Return the [x, y] coordinate for the center point of the cell that contains the specified text.  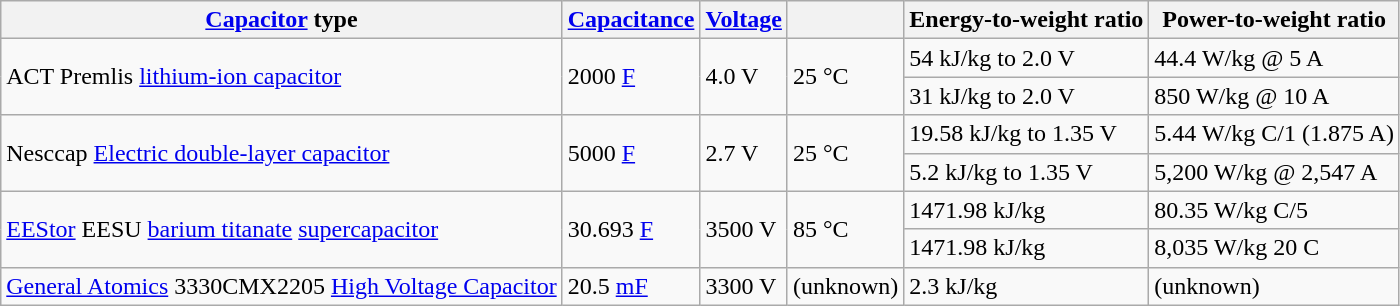
2.7 V [744, 153]
Power-to-weight ratio [1274, 20]
850 W/kg @ 10 A [1274, 96]
General Atomics 3330CMX2205 High Voltage Capacitor [282, 286]
80.35 W/kg C/5 [1274, 210]
31 kJ/kg to 2.0 V [1026, 96]
3500 V [744, 229]
85 °C [845, 229]
Capacitor type [282, 20]
8,035 W/kg 20 C [1274, 248]
5.2 kJ/kg to 1.35 V [1026, 172]
Energy-to-weight ratio [1026, 20]
Nesccap Electric double-layer capacitor [282, 153]
30.693 F [631, 229]
5.44 W/kg C/1 (1.875 A) [1274, 134]
19.58 kJ/kg to 1.35 V [1026, 134]
2.3 kJ/kg [1026, 286]
54 kJ/kg to 2.0 V [1026, 58]
2000 F [631, 77]
EEStor EESU barium titanate supercapacitor [282, 229]
3300 V [744, 286]
5,200 W/kg @ 2,547 A [1274, 172]
20.5 mF [631, 286]
44.4 W/kg @ 5 A [1274, 58]
4.0 V [744, 77]
Capacitance [631, 20]
Voltage [744, 20]
ACT Premlis lithium-ion capacitor [282, 77]
5000 F [631, 153]
